Extract the (X, Y) coordinate from the center of the cell holding the provided text.  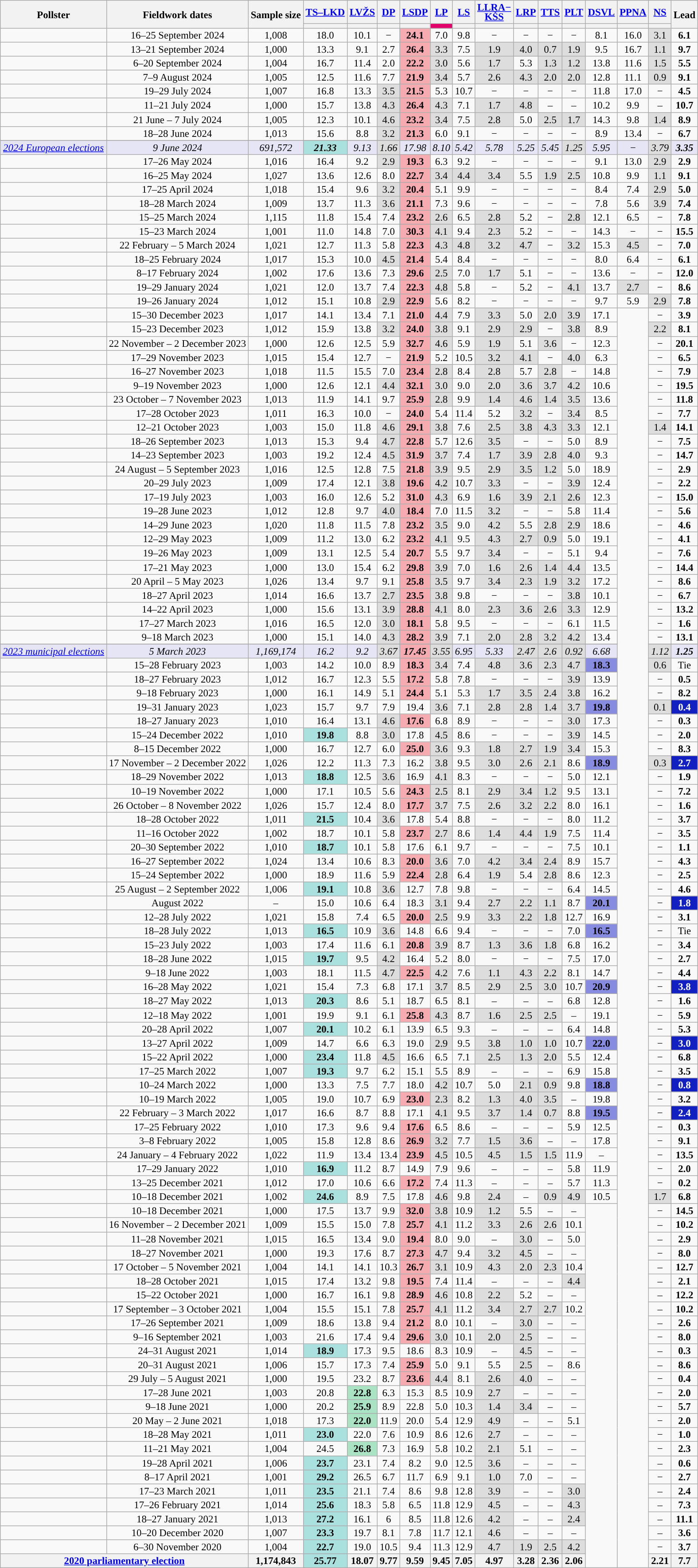
18–29 November 2022 (177, 777)
19–28 April 2021 (177, 1463)
17–27 March 2023 (177, 623)
11–21 July 2024 (177, 105)
17–25 April 2024 (177, 190)
20.4 (415, 190)
21 June – 7 July 2024 (177, 120)
16–27 September 2022 (177, 861)
20–31 August 2021 (177, 1365)
11–28 November 2021 (177, 1239)
18.07 (362, 1561)
32.7 (415, 343)
2.06 (573, 1561)
12–29 May 2023 (177, 539)
22 November – 2 December 2023 (177, 343)
5.95 (601, 147)
2024 European elections (54, 147)
31.0 (415, 497)
5.25 (526, 147)
7–9 August 2024 (177, 78)
22 February – 5 March 2024 (177, 245)
25.6 (325, 1505)
20.7 (415, 553)
15–23 July 2022 (177, 945)
20–30 September 2022 (177, 847)
1,115 (276, 217)
3.55 (441, 651)
18–27 April 2023 (177, 595)
9–18 June 2021 (177, 1407)
1,020 (276, 525)
32.1 (415, 385)
25 August – 2 September 2022 (177, 889)
23.6 (415, 1379)
28.9 (415, 1295)
Lead (684, 14)
TS–LKD (325, 12)
25.77 (325, 1561)
7.05 (464, 1561)
26.9 (415, 1141)
3–8 February 2022 (177, 1141)
LP (441, 12)
Sample size (276, 14)
7.2 (684, 791)
2023 municipal elections (54, 651)
691,572 (276, 147)
27.2 (325, 1519)
29.2 (325, 1477)
LLRA−KŠS (495, 12)
28.2 (415, 637)
5 March 2023 (177, 651)
29 July – 5 August 2021 (177, 1379)
0.2 (684, 1183)
DSVL (601, 12)
15–28 February 2023 (177, 665)
14–23 September 2023 (177, 455)
1,022 (276, 1155)
26.5 (362, 1477)
24.5 (325, 1449)
20–28 April 2022 (177, 1029)
21.3 (415, 133)
17–25 February 2022 (177, 1127)
0.5 (684, 679)
5.42 (464, 147)
11.0 (325, 231)
22.9 (415, 301)
13–27 April 2022 (177, 1043)
PPNA (633, 12)
0.8 (684, 1085)
21.6 (325, 1337)
17–26 February 2021 (177, 1505)
29.8 (415, 567)
11–16 October 2022 (177, 833)
17.98 (415, 147)
15–23 December 2023 (177, 330)
6.95 (464, 651)
5.45 (550, 147)
23.9 (415, 1155)
17.45 (415, 651)
21.8 (415, 470)
15–22 October 2021 (177, 1295)
18–27 May 2022 (177, 1001)
24–31 August 2021 (177, 1351)
24.4 (415, 693)
NS (660, 12)
21.2 (415, 1323)
19.6 (415, 483)
20 April – 5 May 2023 (177, 581)
18–27 January 2023 (177, 721)
10–24 March 2022 (177, 1085)
4.97 (495, 1561)
17–29 January 2022 (177, 1169)
21.0 (415, 315)
22.4 (415, 875)
8.10 (441, 147)
PLT (573, 12)
5.33 (495, 651)
24 January – 4 February 2022 (177, 1155)
15–24 December 2022 (177, 735)
1.12 (660, 651)
17–21 May 2023 (177, 567)
1,024 (276, 861)
18–27 January 2021 (177, 1519)
15–22 April 2022 (177, 1057)
24.6 (325, 1197)
11–21 May 2021 (177, 1449)
16–28 May 2022 (177, 987)
13–21 September 2024 (177, 50)
10–19 November 2022 (177, 791)
17–28 June 2021 (177, 1393)
5.78 (495, 147)
19–31 January 2023 (177, 707)
17 November – 2 December 2022 (177, 763)
26.7 (415, 1267)
25.0 (415, 749)
16–25 September 2024 (177, 35)
9–18 February 2023 (177, 693)
18–27 November 2021 (177, 1253)
2.47 (526, 651)
17.5 (325, 1211)
16.3 (325, 413)
3.79 (660, 147)
15–23 March 2024 (177, 231)
Fieldwork dates (177, 14)
17 October – 5 November 2021 (177, 1267)
32.0 (415, 1211)
26.8 (362, 1449)
18–28 May 2021 (177, 1435)
18–28 July 2022 (177, 931)
23 October – 7 November 2023 (177, 400)
2020 parliamentary election (125, 1561)
6–20 September 2024 (177, 63)
19.9 (325, 1015)
22.5 (415, 973)
1,169,174 (276, 651)
8–15 December 2022 (177, 749)
18–28 June 2024 (177, 133)
17–26 May 2024 (177, 161)
27.3 (415, 1253)
9–19 November 2023 (177, 385)
17.7 (415, 805)
18–28 October 2021 (177, 1281)
3.35 (684, 147)
15–24 September 2022 (177, 875)
22.2 (415, 63)
0.1 (660, 707)
15–30 December 2023 (177, 315)
23.1 (362, 1463)
9.59 (415, 1561)
9–18 March 2023 (177, 637)
16.8 (325, 91)
20–29 July 2023 (177, 483)
14–29 June 2023 (177, 525)
LS (464, 12)
17–29 November 2023 (177, 357)
26 October – 8 November 2022 (177, 805)
17–26 September 2021 (177, 1323)
19–26 January 2024 (177, 301)
9 June 2024 (177, 147)
14.2 (325, 665)
9–18 June 2022 (177, 973)
6–30 November 2020 (177, 1547)
19–28 June 2023 (177, 511)
19–29 January 2024 (177, 287)
1,174,843 (276, 1561)
28.8 (415, 609)
24 August – 5 September 2023 (177, 470)
18–26 September 2023 (177, 441)
17–25 March 2022 (177, 1071)
3.67 (388, 651)
22 February – 3 March 2022 (177, 1113)
6.68 (601, 651)
9.45 (441, 1561)
20.9 (601, 987)
1,027 (276, 175)
18–25 February 2024 (177, 260)
19–26 May 2023 (177, 553)
6 (388, 1519)
16–27 November 2023 (177, 371)
17–23 March 2021 (177, 1491)
LRP (526, 12)
20.3 (325, 1001)
21.33 (325, 147)
17–19 July 2023 (177, 497)
24.3 (415, 791)
9–16 September 2021 (177, 1337)
18–28 March 2024 (177, 203)
TTS (550, 12)
20.2 (325, 1407)
18–28 October 2022 (177, 819)
19.2 (325, 455)
19–29 July 2024 (177, 91)
8–17 February 2024 (177, 273)
17–28 October 2023 (177, 413)
15–25 March 2024 (177, 217)
1.66 (388, 147)
9.77 (388, 1561)
23.3 (325, 1533)
10–20 December 2020 (177, 1533)
20 May – 2 June 2021 (177, 1421)
17 September – 3 October 2021 (177, 1309)
16–25 May 2024 (177, 175)
2.36 (550, 1561)
3.28 (526, 1561)
August 2022 (177, 903)
18.4 (415, 511)
16 November – 2 December 2021 (177, 1225)
12–18 May 2022 (177, 1015)
14.4 (684, 567)
13–25 December 2021 (177, 1183)
10–19 March 2022 (177, 1099)
31.9 (415, 455)
18–27 February 2023 (177, 679)
14.0 (362, 637)
Pollster (54, 14)
8–17 April 2021 (177, 1477)
29.1 (415, 427)
24.1 (415, 35)
12–21 October 2023 (177, 427)
9.13 (362, 147)
2.21 (660, 1561)
18–28 June 2022 (177, 959)
12–28 July 2022 (177, 917)
1,023 (276, 707)
LVŽS (362, 12)
0.92 (573, 651)
15.9 (325, 330)
1,008 (276, 35)
30.3 (415, 231)
14–22 April 2023 (177, 609)
LSDP (415, 12)
DP (388, 12)
21.4 (415, 260)
